Locate the cell with the specified text and output its [X, Y] center coordinate. 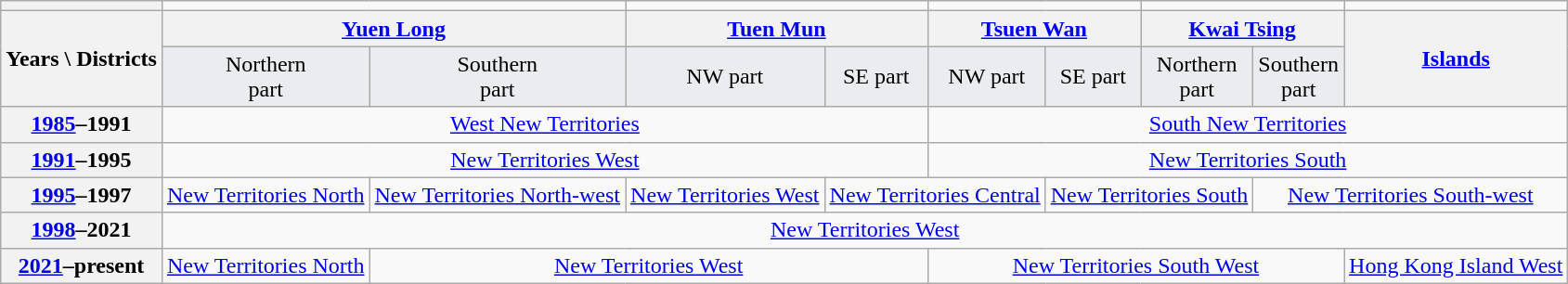
Tsuen Wan [1034, 29]
Islands [1456, 59]
New Territories South-west [1411, 195]
1985–1991 [82, 124]
New Territories Central [935, 195]
South New Territories [1248, 124]
Yuen Long [394, 29]
1998–2021 [82, 230]
West New Territories [544, 124]
Tuen Mun [777, 29]
Years \ Districts [82, 59]
New Territories South West [1135, 265]
1991–1995 [82, 160]
New Territories North-west [498, 195]
Kwai Tsing [1242, 29]
2021–present [82, 265]
1995–1997 [82, 195]
Hong Kong Island West [1456, 265]
